Pinpoint the cell where the given text exists, returning its [X, Y] midpoint coordinate. 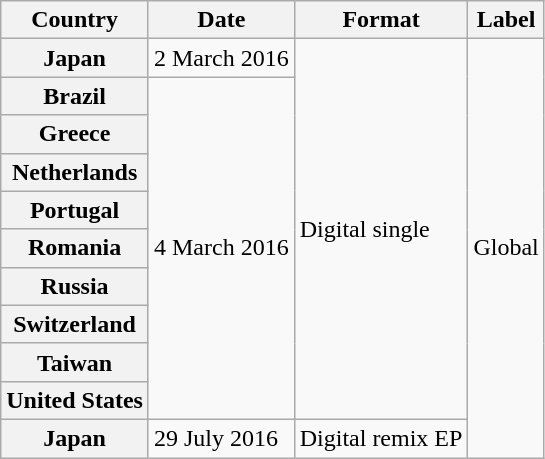
Greece [75, 134]
Taiwan [75, 362]
Romania [75, 248]
Format [381, 20]
Digital remix EP [381, 438]
Brazil [75, 96]
Global [506, 248]
Portugal [75, 210]
Netherlands [75, 172]
Label [506, 20]
4 March 2016 [221, 248]
2 March 2016 [221, 58]
Country [75, 20]
Digital single [381, 230]
Date [221, 20]
Switzerland [75, 324]
Russia [75, 286]
United States [75, 400]
29 July 2016 [221, 438]
